Return (X, Y) of the center of cell containing provided text 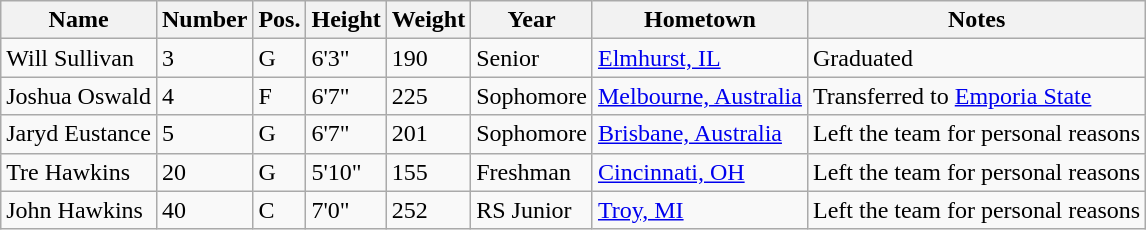
5'10" (346, 172)
6'3" (346, 58)
Cincinnati, OH (700, 172)
Hometown (700, 20)
190 (428, 58)
Notes (976, 20)
Transferred to Emporia State (976, 96)
252 (428, 210)
Weight (428, 20)
Year (532, 20)
Troy, MI (700, 210)
Will Sullivan (79, 58)
Number (204, 20)
RS Junior (532, 210)
20 (204, 172)
Graduated (976, 58)
5 (204, 134)
Senior (532, 58)
4 (204, 96)
40 (204, 210)
Name (79, 20)
John Hawkins (79, 210)
Height (346, 20)
7'0" (346, 210)
C (280, 210)
225 (428, 96)
Elmhurst, IL (700, 58)
Pos. (280, 20)
3 (204, 58)
155 (428, 172)
Tre Hawkins (79, 172)
Brisbane, Australia (700, 134)
Melbourne, Australia (700, 96)
Joshua Oswald (79, 96)
201 (428, 134)
Freshman (532, 172)
F (280, 96)
Jaryd Eustance (79, 134)
